Identify which cell holds the provided text, then report its [X, Y] central coordinate. 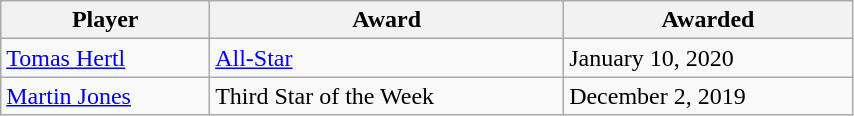
January 10, 2020 [708, 58]
December 2, 2019 [708, 96]
Award [387, 20]
Third Star of the Week [387, 96]
Player [106, 20]
Martin Jones [106, 96]
All-Star [387, 58]
Tomas Hertl [106, 58]
Awarded [708, 20]
